From the cell containing the given text, extract its center point as [x, y] coordinate. 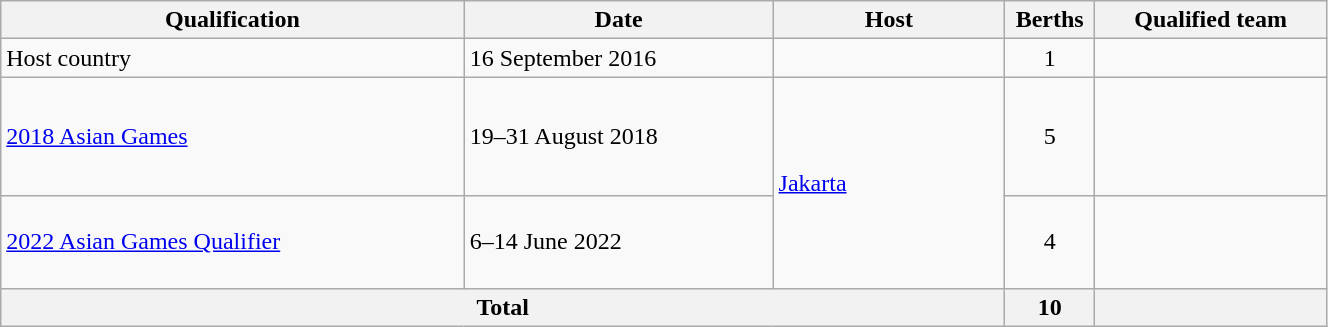
Berths [1050, 20]
5 [1050, 136]
Date [618, 20]
Qualification [232, 20]
Host country [232, 58]
1 [1050, 58]
4 [1050, 242]
19–31 August 2018 [618, 136]
Host [889, 20]
Qualified team [1211, 20]
16 September 2016 [618, 58]
2018 Asian Games [232, 136]
6–14 June 2022 [618, 242]
2022 Asian Games Qualifier [232, 242]
Jakarta [889, 182]
Total [503, 307]
10 [1050, 307]
